Provide the (X, Y) coordinate of the cell's center where the given text is located.  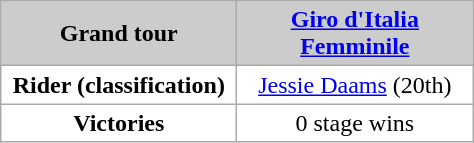
Rider (classification) (119, 85)
Giro d'Italia Femminile (355, 34)
0 stage wins (355, 123)
Grand tour (119, 34)
Jessie Daams (20th) (355, 85)
Victories (119, 123)
